Return (X, Y) of the center of cell containing provided text 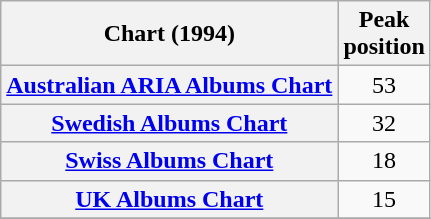
UK Albums Chart (170, 199)
Australian ARIA Albums Chart (170, 85)
Peakposition (384, 34)
53 (384, 85)
18 (384, 161)
Swedish Albums Chart (170, 123)
Chart (1994) (170, 34)
Swiss Albums Chart (170, 161)
32 (384, 123)
15 (384, 199)
